Output the (x, y) coordinate of the center of the cell containing the given text.  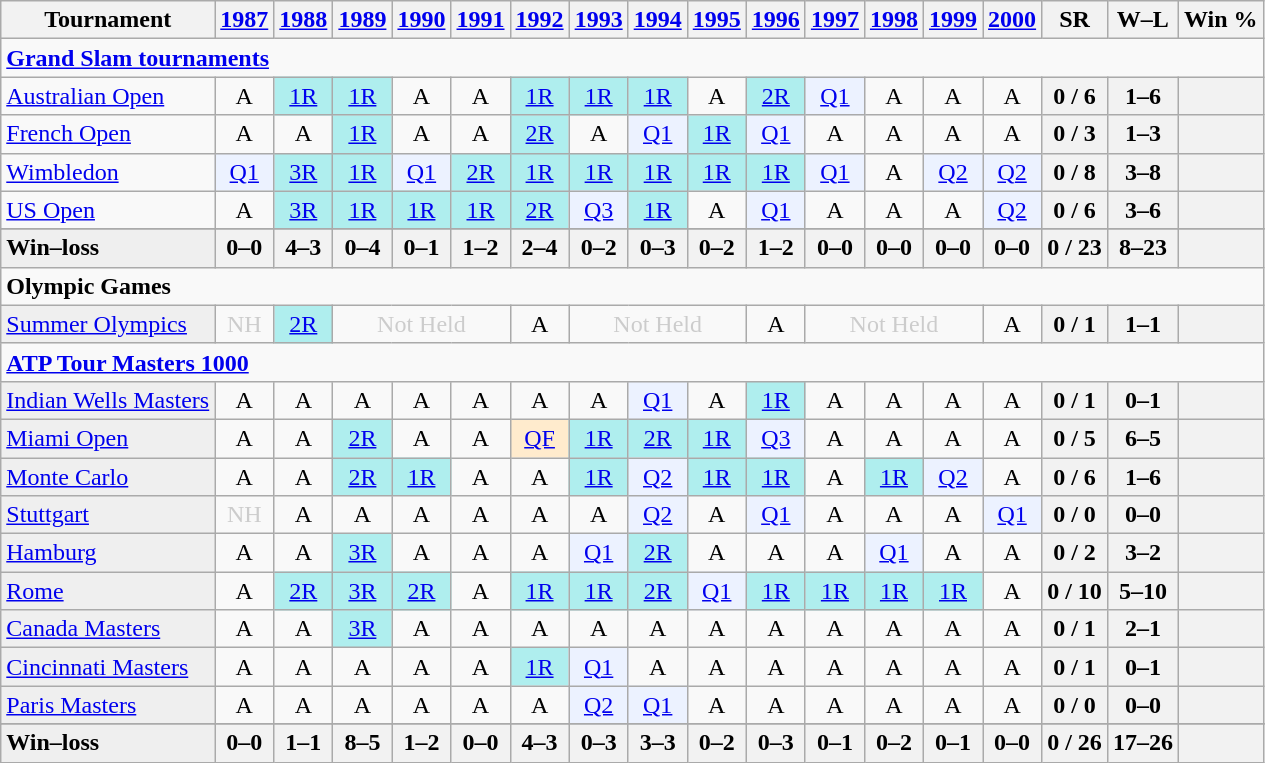
5–10 (1142, 591)
1996 (776, 20)
ATP Tour Masters 1000 (632, 362)
3–2 (1142, 553)
Stuttgart (108, 515)
1990 (422, 20)
1998 (894, 20)
2–4 (540, 248)
Tournament (108, 20)
Rome (108, 591)
US Open (108, 210)
1993 (598, 20)
0 / 3 (1075, 134)
3–3 (658, 743)
17–26 (1142, 743)
Olympic Games (632, 286)
3–6 (1142, 210)
1989 (362, 20)
0–4 (362, 248)
Cincinnati Masters (108, 667)
Miami Open (108, 438)
0 / 23 (1075, 248)
0 / 26 (1075, 743)
1995 (716, 20)
1999 (952, 20)
Hamburg (108, 553)
Win % (1220, 20)
Canada Masters (108, 629)
Monte Carlo (108, 477)
Grand Slam tournaments (632, 58)
Indian Wells Masters (108, 400)
0 / 8 (1075, 172)
0 / 5 (1075, 438)
8–5 (362, 743)
1992 (540, 20)
1–3 (1142, 134)
3–8 (1142, 172)
2000 (1012, 20)
6–5 (1142, 438)
Australian Open (108, 96)
W–L (1142, 20)
Summer Olympics (108, 324)
1994 (658, 20)
French Open (108, 134)
1987 (244, 20)
QF (540, 438)
Paris Masters (108, 705)
8–23 (1142, 248)
0 / 10 (1075, 591)
1991 (480, 20)
1997 (834, 20)
SR (1075, 20)
1988 (304, 20)
0 / 2 (1075, 553)
2–1 (1142, 629)
Wimbledon (108, 172)
